Output the (x, y) coordinate of the center of the cell containing the given text.  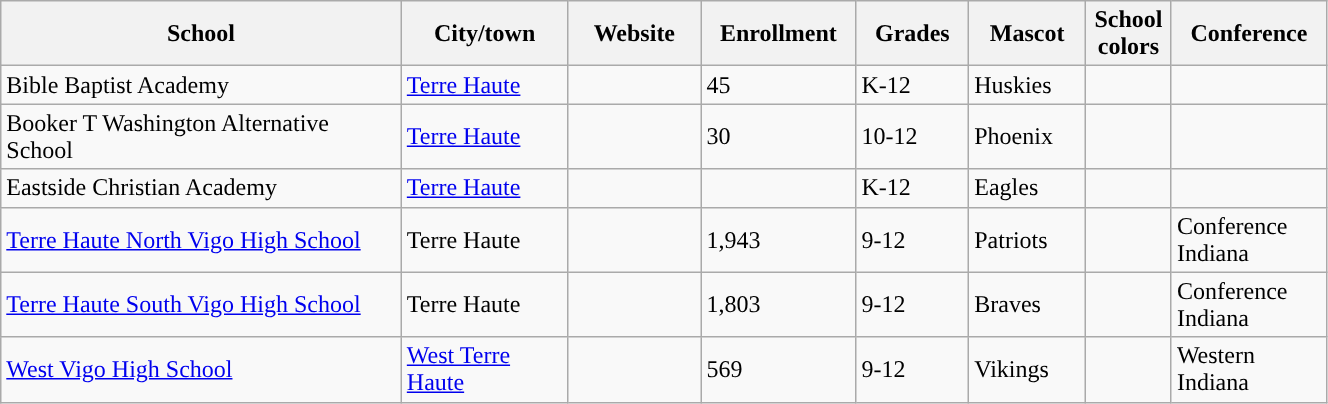
Eagles (1028, 188)
569 (778, 370)
School colors (1129, 34)
Eastside Christian Academy (202, 188)
1,943 (778, 240)
City/town (484, 34)
Phoenix (1028, 136)
Mascot (1028, 34)
Booker T Washington Alternative School (202, 136)
Terre Haute North Vigo High School (202, 240)
10-12 (912, 136)
Bible Baptist Academy (202, 85)
Conference (1248, 34)
Vikings (1028, 370)
West Vigo High School (202, 370)
30 (778, 136)
West Terre Haute (484, 370)
Huskies (1028, 85)
1,803 (778, 304)
45 (778, 85)
Braves (1028, 304)
School (202, 34)
Grades (912, 34)
Western Indiana (1248, 370)
Enrollment (778, 34)
Patriots (1028, 240)
Terre Haute South Vigo High School (202, 304)
Website (634, 34)
